From the cell containing the given text, extract its center point as [x, y] coordinate. 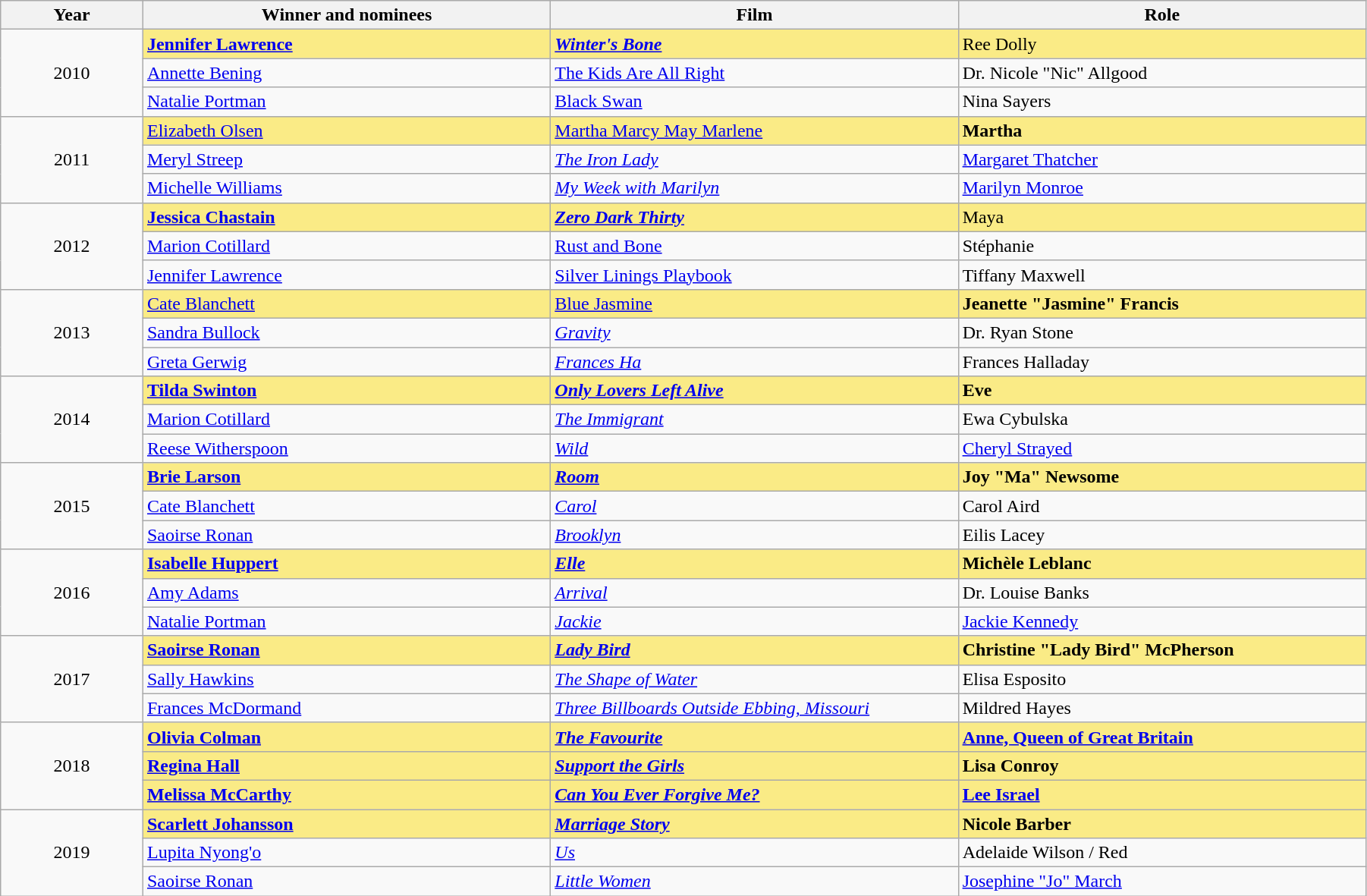
Adelaide Wilson / Red [1162, 853]
Role [1162, 15]
Reese Witherspoon [346, 448]
2015 [72, 506]
Can You Ever Forgive Me? [754, 794]
Anne, Queen of Great Britain [1162, 737]
Brie Larson [346, 477]
Meryl Streep [346, 159]
The Iron Lady [754, 159]
Carol Aird [1162, 506]
The Shape of Water [754, 679]
2018 [72, 766]
Only Lovers Left Alive [754, 391]
Martha Marcy May Marlene [754, 130]
Michelle Williams [346, 188]
Regina Hall [346, 766]
2012 [72, 246]
Eve [1162, 391]
2010 [72, 73]
Isabelle Huppert [346, 564]
Arrival [754, 593]
Jackie Kennedy [1162, 621]
Us [754, 853]
Dr. Nicole "Nic" Allgood [1162, 73]
Lee Israel [1162, 794]
The Immigrant [754, 420]
Jessica Chastain [346, 217]
Annette Bening [346, 73]
My Week with Marilyn [754, 188]
Dr. Ryan Stone [1162, 332]
The Kids Are All Right [754, 73]
Ewa Cybulska [1162, 420]
Eilis Lacey [1162, 535]
Winter's Bone [754, 44]
Wild [754, 448]
Carol [754, 506]
Lisa Conroy [1162, 766]
Year [72, 15]
Frances McDormand [346, 708]
Christine "Lady Bird" McPherson [1162, 650]
Tilda Swinton [346, 391]
2011 [72, 159]
The Favourite [754, 737]
Joy "Ma" Newsome [1162, 477]
Marilyn Monroe [1162, 188]
Martha [1162, 130]
Elisa Esposito [1162, 679]
Blue Jasmine [754, 303]
Silver Linings Playbook [754, 275]
Mildred Hayes [1162, 708]
Nina Sayers [1162, 102]
Brooklyn [754, 535]
Ree Dolly [1162, 44]
Support the Girls [754, 766]
Maya [1162, 217]
2014 [72, 420]
Elizabeth Olsen [346, 130]
Michèle Leblanc [1162, 564]
Little Women [754, 882]
Room [754, 477]
Margaret Thatcher [1162, 159]
Jeanette "Jasmine" Francis [1162, 303]
2013 [72, 332]
Sandra Bullock [346, 332]
Scarlett Johansson [346, 823]
Three Billboards Outside Ebbing, Missouri [754, 708]
Black Swan [754, 102]
Greta Gerwig [346, 362]
Frances Halladay [1162, 362]
2016 [72, 593]
Olivia Colman [346, 737]
Tiffany Maxwell [1162, 275]
Cheryl Strayed [1162, 448]
Marriage Story [754, 823]
Sally Hawkins [346, 679]
Gravity [754, 332]
Nicole Barber [1162, 823]
2019 [72, 852]
Rust and Bone [754, 246]
Jackie [754, 621]
Elle [754, 564]
Film [754, 15]
2017 [72, 679]
Josephine "Jo" March [1162, 882]
Amy Adams [346, 593]
Zero Dark Thirty [754, 217]
Winner and nominees [346, 15]
Lupita Nyong'o [346, 853]
Stéphanie [1162, 246]
Frances Ha [754, 362]
Lady Bird [754, 650]
Melissa McCarthy [346, 794]
Dr. Louise Banks [1162, 593]
